Identify which cell holds the provided text, then report its [X, Y] central coordinate. 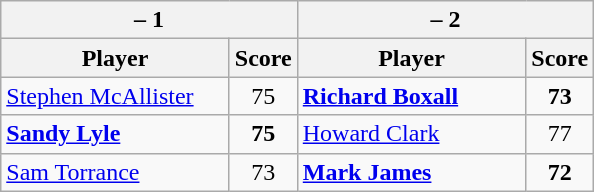
Richard Boxall [412, 96]
– 2 [446, 20]
– 1 [150, 20]
Howard Clark [412, 134]
77 [560, 134]
Stephen McAllister [116, 96]
Sandy Lyle [116, 134]
72 [560, 172]
Sam Torrance [116, 172]
Mark James [412, 172]
